Identify which cell holds the provided text, then report its [x, y] central coordinate. 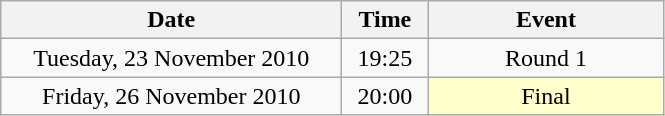
Round 1 [546, 58]
Time [385, 20]
20:00 [385, 96]
Date [172, 20]
Friday, 26 November 2010 [172, 96]
Tuesday, 23 November 2010 [172, 58]
Event [546, 20]
Final [546, 96]
19:25 [385, 58]
